Detect which cell encompasses the target text, then output its (X, Y) center coordinate. 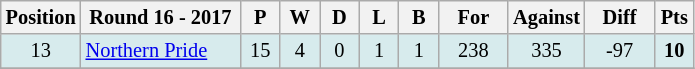
13 (41, 51)
Round 16 - 2017 (161, 17)
P (260, 17)
Position (41, 17)
-97 (620, 51)
4 (300, 51)
0 (340, 51)
238 (474, 51)
Northern Pride (161, 51)
Against (546, 17)
L (379, 17)
Pts (674, 17)
D (340, 17)
335 (546, 51)
Diff (620, 17)
For (474, 17)
W (300, 17)
15 (260, 51)
B (419, 17)
10 (674, 51)
